Determine the [x, y] coordinate at the center of the cell enclosing the given text.  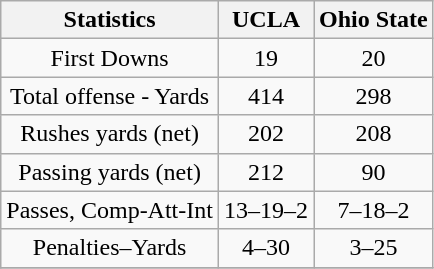
First Downs [110, 58]
Penalties–Yards [110, 248]
90 [374, 172]
212 [266, 172]
20 [374, 58]
414 [266, 96]
13–19–2 [266, 210]
Statistics [110, 20]
7–18–2 [374, 210]
UCLA [266, 20]
202 [266, 134]
3–25 [374, 248]
Ohio State [374, 20]
19 [266, 58]
Passing yards (net) [110, 172]
208 [374, 134]
298 [374, 96]
Passes, Comp-Att-Int [110, 210]
4–30 [266, 248]
Rushes yards (net) [110, 134]
Total offense - Yards [110, 96]
